Detect which cell encompasses the target text, then output its [x, y] center coordinate. 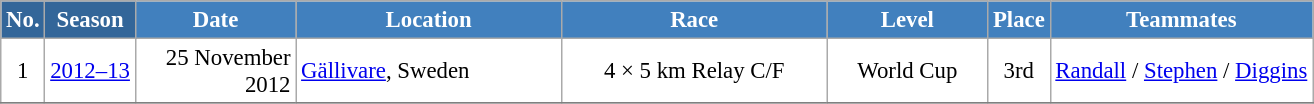
Randall / Stephen / Diggins [1182, 72]
No. [23, 20]
Level [908, 20]
Teammates [1182, 20]
World Cup [908, 72]
2012–13 [90, 72]
1 [23, 72]
3rd [1019, 72]
Date [216, 20]
Location [429, 20]
4 × 5 km Relay C/F [694, 72]
Place [1019, 20]
Gällivare, Sweden [429, 72]
25 November 2012 [216, 72]
Season [90, 20]
Race [694, 20]
